Determine the (x, y) coordinate at the center of the cell enclosing the given text.  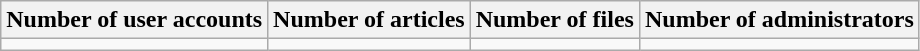
Number of administrators (779, 20)
Number of files (554, 20)
Number of user accounts (134, 20)
Number of articles (370, 20)
